Return the [X, Y] coordinate for the center point of the cell that contains the specified text.  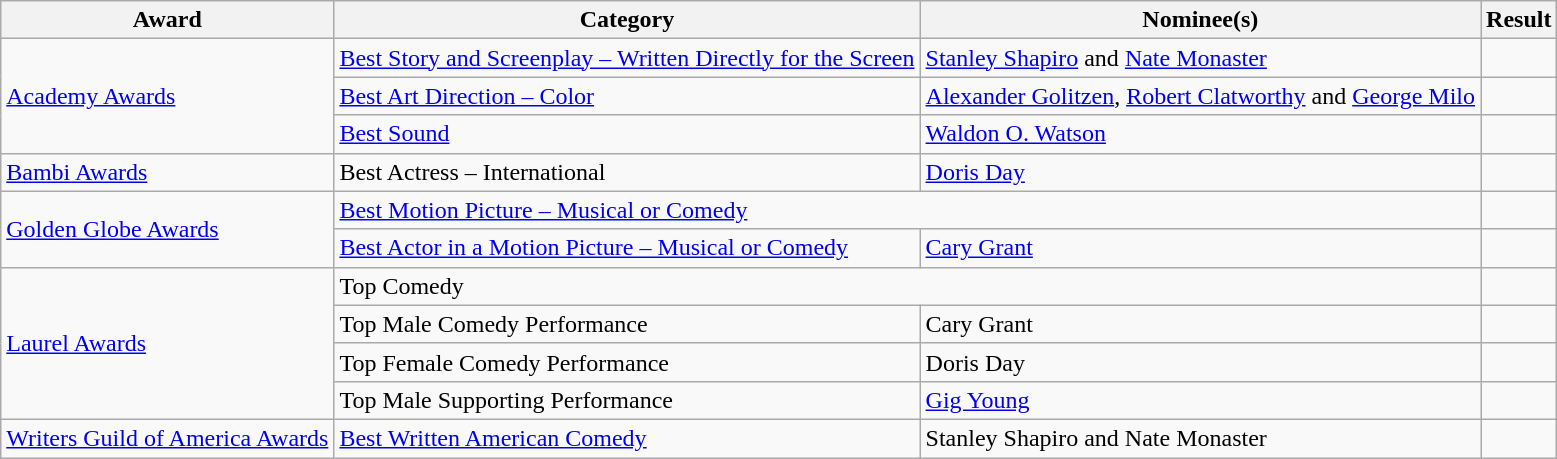
Waldon O. Watson [1200, 134]
Best Actress – International [627, 172]
Award [168, 20]
Writers Guild of America Awards [168, 438]
Alexander Golitzen, Robert Clatworthy and George Milo [1200, 96]
Bambi Awards [168, 172]
Top Comedy [908, 286]
Top Female Comedy Performance [627, 362]
Academy Awards [168, 96]
Best Written American Comedy [627, 438]
Gig Young [1200, 400]
Laurel Awards [168, 343]
Golden Globe Awards [168, 229]
Best Art Direction – Color [627, 96]
Category [627, 20]
Result [1519, 20]
Best Actor in a Motion Picture – Musical or Comedy [627, 248]
Nominee(s) [1200, 20]
Top Male Comedy Performance [627, 324]
Best Story and Screenplay – Written Directly for the Screen [627, 58]
Best Motion Picture – Musical or Comedy [908, 210]
Top Male Supporting Performance [627, 400]
Best Sound [627, 134]
